Search for the cell housing the specified text and yield its (X, Y) center coordinate. 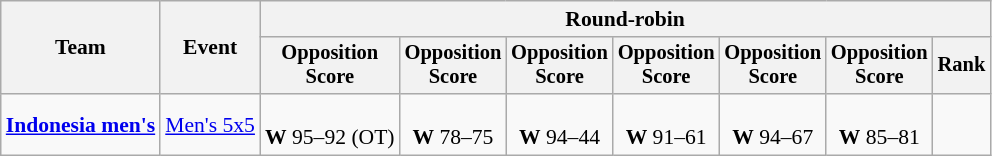
W 94–44 (560, 124)
W 85–81 (880, 124)
Round-robin (625, 19)
Men's 5x5 (210, 124)
W 91–61 (666, 124)
Event (210, 48)
W 95–92 (OT) (330, 124)
W 78–75 (454, 124)
Indonesia men's (80, 124)
W 94–67 (772, 124)
Rank (962, 66)
Team (80, 48)
